Locate the cell with the specified text and output its (X, Y) center coordinate. 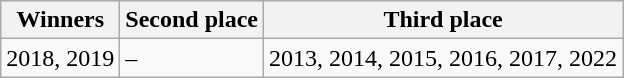
2018, 2019 (60, 58)
Third place (444, 20)
– (192, 58)
Winners (60, 20)
2013, 2014, 2015, 2016, 2017, 2022 (444, 58)
Second place (192, 20)
